Return [X, Y] of the center of cell containing provided text 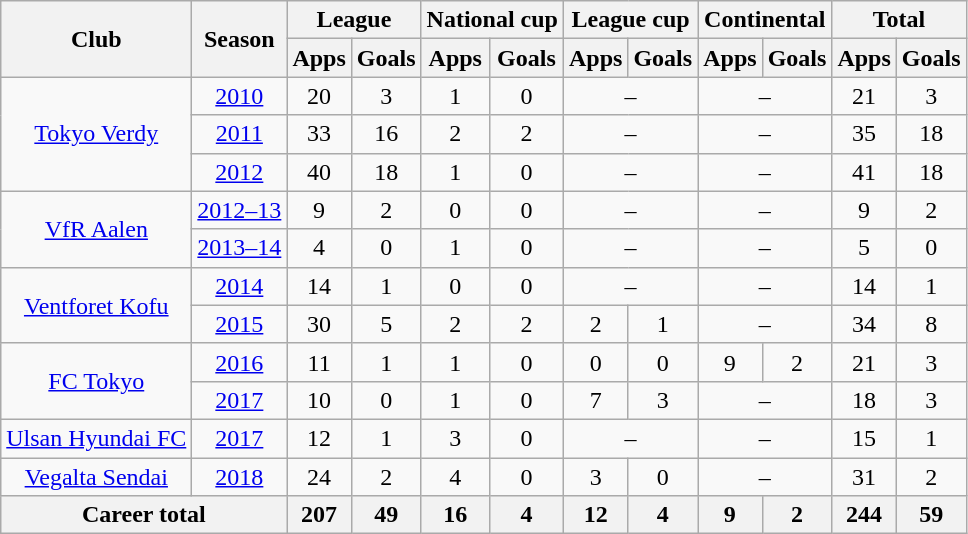
Total [899, 20]
National cup [492, 20]
59 [931, 515]
League [354, 20]
Continental [765, 20]
7 [595, 400]
VfR Aalen [96, 229]
11 [319, 362]
244 [864, 515]
Ulsan Hyundai FC [96, 438]
8 [931, 324]
Career total [144, 515]
40 [319, 172]
2014 [240, 286]
2012–13 [240, 210]
49 [386, 515]
League cup [630, 20]
31 [864, 477]
33 [319, 134]
34 [864, 324]
20 [319, 96]
15 [864, 438]
2018 [240, 477]
24 [319, 477]
2016 [240, 362]
35 [864, 134]
2013–14 [240, 248]
41 [864, 172]
207 [319, 515]
Tokyo Verdy [96, 134]
Club [96, 39]
2012 [240, 172]
30 [319, 324]
2010 [240, 96]
Season [240, 39]
Vegalta Sendai [96, 477]
10 [319, 400]
FC Tokyo [96, 381]
Ventforet Kofu [96, 305]
2015 [240, 324]
2011 [240, 134]
